For the text-containing cell, return its midpoint in [x, y] coordinate format. 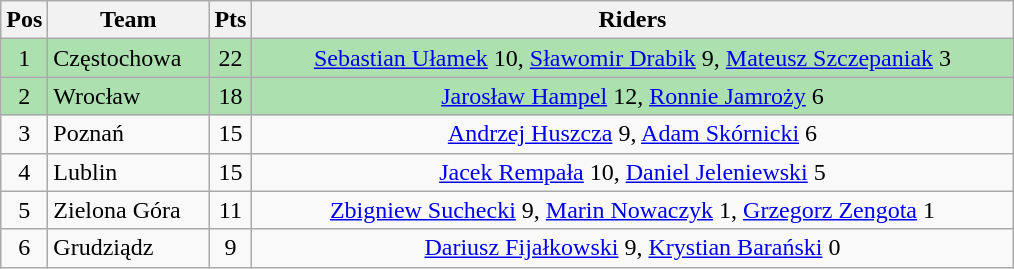
Grudziądz [128, 248]
2 [24, 96]
18 [230, 96]
Andrzej Huszcza 9, Adam Skórnicki 6 [632, 134]
Sebastian Ułamek 10, Sławomir Drabik 9, Mateusz Szczepaniak 3 [632, 58]
Lublin [128, 172]
1 [24, 58]
Pos [24, 20]
11 [230, 210]
Team [128, 20]
Poznań [128, 134]
Zielona Góra [128, 210]
3 [24, 134]
22 [230, 58]
Dariusz Fijałkowski 9, Krystian Barański 0 [632, 248]
5 [24, 210]
Jacek Rempała 10, Daniel Jeleniewski 5 [632, 172]
9 [230, 248]
Zbigniew Suchecki 9, Marin Nowaczyk 1, Grzegorz Zengota 1 [632, 210]
4 [24, 172]
Riders [632, 20]
Jarosław Hampel 12, Ronnie Jamroży 6 [632, 96]
Częstochowa [128, 58]
6 [24, 248]
Wrocław [128, 96]
Pts [230, 20]
